Capture the cell that displays the provided text and extract its (X, Y) central coordinate. 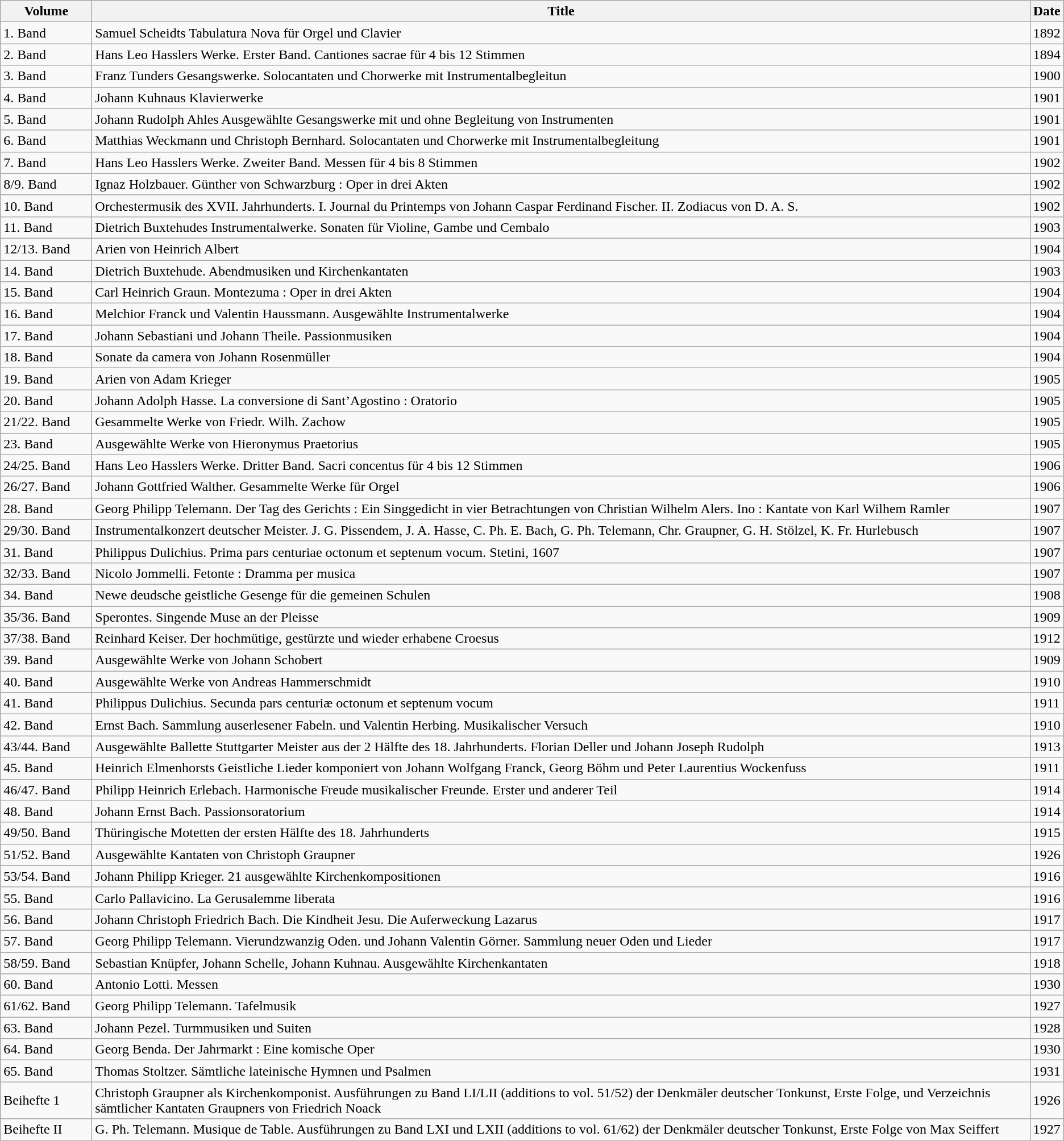
5. Band (47, 119)
53/54. Band (47, 876)
24/25. Band (47, 465)
40. Band (47, 682)
Georg Philipp Telemann. Tafelmusik (561, 1006)
Samuel Scheidts Tabulatura Nova für Orgel und Clavier (561, 33)
Melchior Franck und Valentin Haussmann. Ausgewählte Instrumentalwerke (561, 314)
43/44. Band (47, 747)
Carl Heinrich Graun. Montezuma : Oper in drei Akten (561, 293)
Arien von Adam Krieger (561, 379)
Arien von Heinrich Albert (561, 249)
57. Band (47, 941)
1928 (1047, 1028)
Johann Pezel. Turmmusiken und Suiten (561, 1028)
Orchestermusik des XVII. Jahrhunderts. I. Journal du Printemps von Johann Caspar Ferdinand Fischer. II. Zodiacus von D. A. S. (561, 206)
1908 (1047, 595)
26/27. Band (47, 487)
Franz Tunders Gesangswerke. Solocantaten und Chorwerke mit Instrumentalbegleitun (561, 76)
20. Band (47, 401)
Johann Ernst Bach. Passionsoratorium (561, 811)
Georg Philipp Telemann. Vierundzwanzig Oden. und Johann Valentin Görner. Sammlung neuer Oden und Lieder (561, 941)
1913 (1047, 747)
Newe deudsche geistliche Gesenge für die gemeinen Schulen (561, 595)
1915 (1047, 833)
Hans Leo Hasslers Werke. Dritter Band. Sacri concentus für 4 bis 12 Stimmen (561, 465)
1. Band (47, 33)
Thomas Stoltzer. Sämtliche lateinische Hymnen und Psalmen (561, 1071)
1931 (1047, 1071)
Johann Philipp Krieger. 21 ausgewählte Kirchenkompositionen (561, 876)
Title (561, 11)
39. Band (47, 660)
Dietrich Buxtehude. Abendmusiken und Kirchenkantaten (561, 271)
21/22. Band (47, 422)
Johann Rudolph Ahles Ausgewählte Gesangswerke mit und ohne Begleitung von Instrumenten (561, 119)
46/47. Band (47, 790)
32/33. Band (47, 573)
Johann Adolph Hasse. La conversione di Sant’Agostino : Oratorio (561, 401)
1892 (1047, 33)
Gesammelte Werke von Friedr. Wilh. Zachow (561, 422)
Ausgewählte Kantaten von Christoph Graupner (561, 855)
Date (1047, 11)
42. Band (47, 725)
37/38. Band (47, 639)
56. Band (47, 919)
19. Band (47, 379)
55. Band (47, 898)
Georg Benda. Der Jahrmarkt : Eine komische Oper (561, 1050)
35/36. Band (47, 617)
Sebastian Knüpfer, Johann Schelle, Johann Kuhnau. Ausgewählte Kirchenkantaten (561, 963)
Johann Sebastiani und Johann Theile. Passionmusiken (561, 336)
Johann Kuhnaus Klavierwerke (561, 98)
64. Band (47, 1050)
Ignaz Holzbauer. Günther von Schwarzburg : Oper in drei Akten (561, 184)
16. Band (47, 314)
Volume (47, 11)
14. Band (47, 271)
4. Band (47, 98)
Ausgewählte Werke von Andreas Hammerschmidt (561, 682)
1894 (1047, 55)
Hans Leo Hasslers Werke. Zweiter Band. Messen für 4 bis 8 Stimmen (561, 163)
29/30. Band (47, 530)
Instrumentalkonzert deutscher Meister. J. G. Pissendem, J. A. Hasse, C. Ph. E. Bach, G. Ph. Telemann, Chr. Graupner, G. H. Stölzel, K. Fr. Hurlebusch (561, 530)
10. Band (47, 206)
Dietrich Buxtehudes Instrumentalwerke. Sonaten für Violine, Gambe und Cembalo (561, 227)
Philippus Dulichius. Secunda pars centuriæ octonum et septenum vocum (561, 703)
12/13. Band (47, 249)
Ausgewählte Werke von Hieronymus Praetorius (561, 444)
18. Band (47, 357)
60. Band (47, 985)
Johann Gottfried Walther. Gesammelte Werke für Orgel (561, 487)
Ausgewählte Ballette Stuttgarter Meister aus der 2 Hälfte des 18. Jahrhunderts. Florian Deller und Johann Joseph Rudolph (561, 747)
2. Band (47, 55)
15. Band (47, 293)
6. Band (47, 141)
Philipp Heinrich Erlebach. Harmonische Freude musikalischer Freunde. Erster und anderer Teil (561, 790)
Johann Christoph Friedrich Bach. Die Kindheit Jesu. Die Auferweckung Lazarus (561, 919)
8/9. Band (47, 184)
Antonio Lotti. Messen (561, 985)
Carlo Pallavicino. La Gerusalemme liberata (561, 898)
Ernst Bach. Sammlung auserlesener Fabeln. und Valentin Herbing. Musikalischer Versuch (561, 725)
Nicolo Jommelli. Fetonte : Dramma per musica (561, 573)
63. Band (47, 1028)
41. Band (47, 703)
Sonate da camera von Johann Rosenmüller (561, 357)
Reinhard Keiser. Der hochmütige, gestürzte und wieder erhabene Croesus (561, 639)
3. Band (47, 76)
48. Band (47, 811)
Matthias Weckmann und Christoph Bernhard. Solocantaten und Chorwerke mit Instrumentalbegleitung (561, 141)
Heinrich Elmenhorsts Geistliche Lieder komponiert von Johann Wolfgang Franck, Georg Böhm und Peter Laurentius Wockenfuss (561, 768)
1918 (1047, 963)
17. Band (47, 336)
28. Band (47, 509)
23. Band (47, 444)
Hans Leo Hasslers Werke. Erster Band. Cantiones sacrae für 4 bis 12 Stimmen (561, 55)
Beihefte 1 (47, 1100)
49/50. Band (47, 833)
Thüringische Motetten der ersten Hälfte des 18. Jahrhunderts (561, 833)
Ausgewählte Werke von Johann Schobert (561, 660)
Beihefte II (47, 1130)
61/62. Band (47, 1006)
1912 (1047, 639)
1900 (1047, 76)
Sperontes. Singende Muse an der Pleisse (561, 617)
31. Band (47, 552)
11. Band (47, 227)
34. Band (47, 595)
45. Band (47, 768)
58/59. Band (47, 963)
65. Band (47, 1071)
51/52. Band (47, 855)
7. Band (47, 163)
Philippus Dulichius. Prima pars centuriae octonum et septenum vocum. Stetini, 1607 (561, 552)
